Determine the [x, y] coordinate at the center of the cell enclosing the given text.  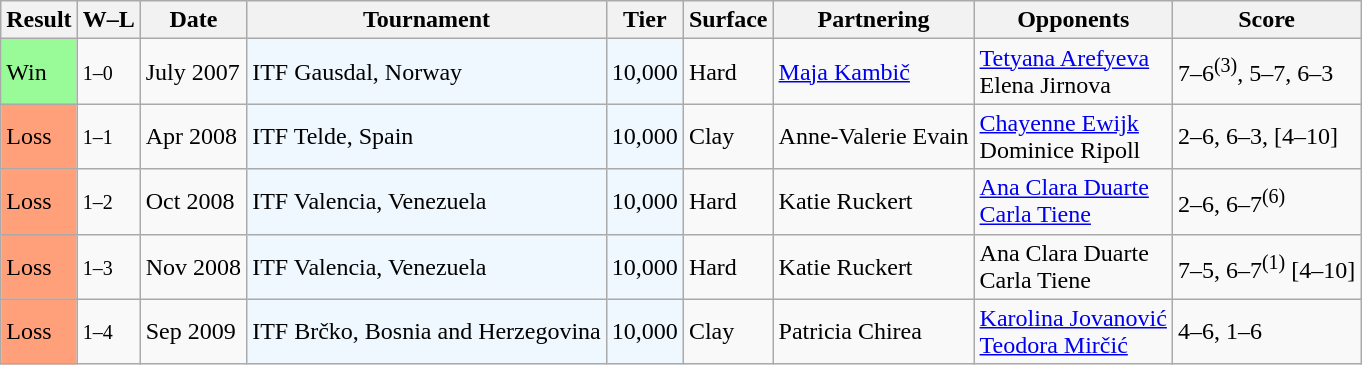
1–3 [108, 266]
2–6, 6–7(6) [1266, 202]
Win [39, 72]
Result [39, 20]
4–6, 1–6 [1266, 332]
Chayenne Ewijk Dominice Ripoll [1073, 136]
7–6(3), 5–7, 6–3 [1266, 72]
1–4 [108, 332]
Karolina Jovanović Teodora Mirčić [1073, 332]
1–2 [108, 202]
Patricia Chirea [874, 332]
Oct 2008 [193, 202]
Nov 2008 [193, 266]
Tournament [427, 20]
ITF Telde, Spain [427, 136]
Opponents [1073, 20]
Apr 2008 [193, 136]
Maja Kambič [874, 72]
Anne-Valerie Evain [874, 136]
W–L [108, 20]
Tetyana Arefyeva Elena Jirnova [1073, 72]
Surface [728, 20]
Score [1266, 20]
ITF Brčko, Bosnia and Herzegovina [427, 332]
Partnering [874, 20]
1–0 [108, 72]
Date [193, 20]
7–5, 6–7(1) [4–10] [1266, 266]
1–1 [108, 136]
July 2007 [193, 72]
Sep 2009 [193, 332]
ITF Gausdal, Norway [427, 72]
Tier [644, 20]
2–6, 6–3, [4–10] [1266, 136]
